Detect which cell encompasses the target text, then output its (X, Y) center coordinate. 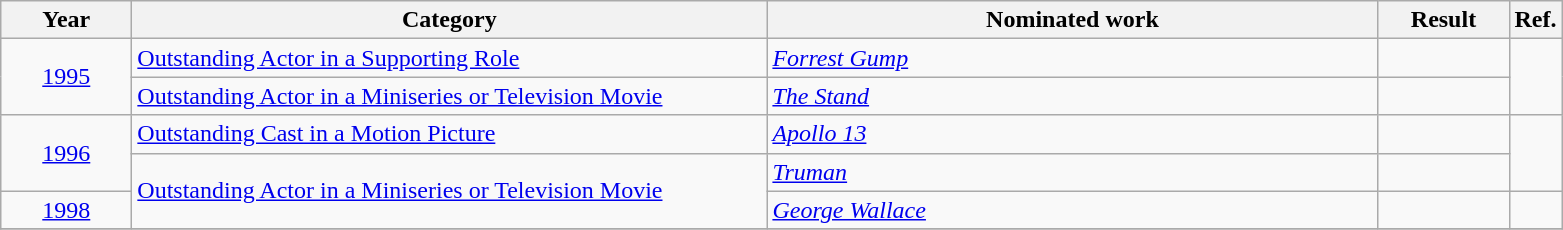
1998 (66, 210)
The Stand (1072, 96)
Ref. (1536, 20)
Outstanding Cast in a Motion Picture (450, 134)
Forrest Gump (1072, 58)
1995 (66, 77)
1996 (66, 153)
George Wallace (1072, 210)
Apollo 13 (1072, 134)
Nominated work (1072, 20)
Category (450, 20)
Result (1444, 20)
Truman (1072, 172)
Outstanding Actor in a Supporting Role (450, 58)
Year (66, 20)
